For the text-containing cell, return its midpoint in [X, Y] coordinate format. 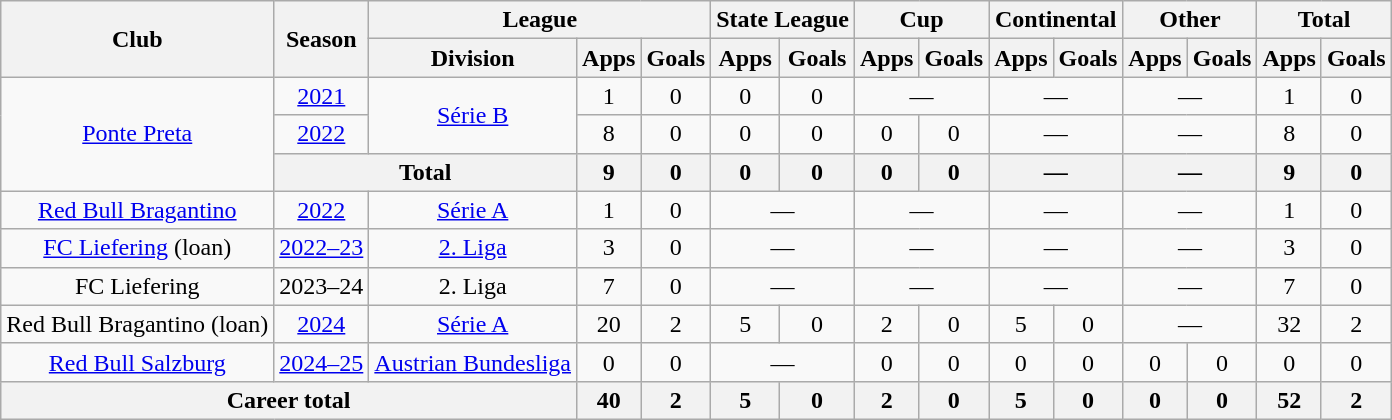
Other [1190, 20]
Red Bull Bragantino (loan) [138, 324]
Continental [1056, 20]
Division [473, 58]
2024–25 [322, 362]
Ponte Preta [138, 134]
Série B [473, 115]
FC Liefering (loan) [138, 248]
Cup [921, 20]
State League [783, 20]
Season [322, 39]
Red Bull Salzburg [138, 362]
Red Bull Bragantino [138, 210]
2024 [322, 324]
2022–23 [322, 248]
20 [609, 324]
League [540, 20]
Career total [289, 400]
40 [609, 400]
32 [1289, 324]
52 [1289, 400]
Club [138, 39]
2023–24 [322, 286]
FC Liefering [138, 286]
Austrian Bundesliga [473, 362]
2021 [322, 96]
